Locate the cell with the specified text and output its (x, y) center coordinate. 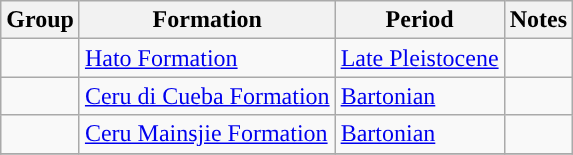
Notes (538, 20)
Group (40, 20)
Period (420, 20)
Ceru di Cueba Formation (207, 96)
Formation (207, 20)
Hato Formation (207, 58)
Ceru Mainsjie Formation (207, 134)
Late Pleistocene (420, 58)
